Return [X, Y] of the center of cell containing provided text 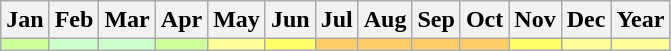
Jan [25, 20]
Year [640, 20]
Nov [535, 20]
Apr [181, 20]
Feb [74, 20]
Jul [336, 20]
Dec [586, 20]
Oct [484, 20]
Aug [385, 20]
May [237, 20]
Sep [436, 20]
Mar [127, 20]
Jun [290, 20]
